Locate the cell with the specified text and output its [x, y] center coordinate. 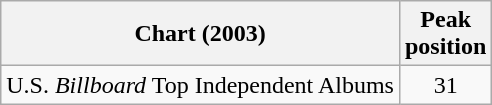
U.S. Billboard Top Independent Albums [200, 85]
Peakposition [445, 34]
31 [445, 85]
Chart (2003) [200, 34]
